Return the [X, Y] coordinate for the center point of the cell that contains the specified text.  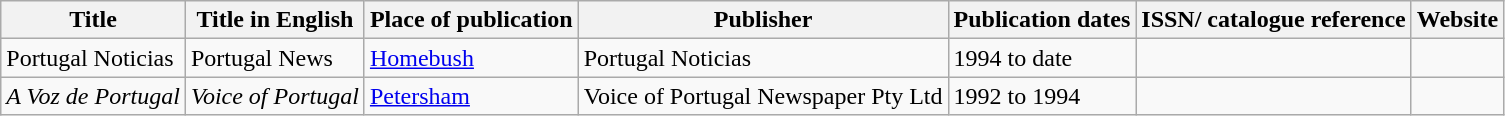
1992 to 1994 [1042, 96]
Homebush [471, 58]
Website [1457, 20]
Portugal News [274, 58]
Voice of Portugal Newspaper Pty Ltd [763, 96]
Place of publication [471, 20]
Publisher [763, 20]
Title in English [274, 20]
Petersham [471, 96]
Publication dates [1042, 20]
1994 to date [1042, 58]
Title [94, 20]
Voice of Portugal [274, 96]
ISSN/ catalogue reference [1274, 20]
A Voz de Portugal [94, 96]
